Identify which cell holds the provided text, then report its [X, Y] central coordinate. 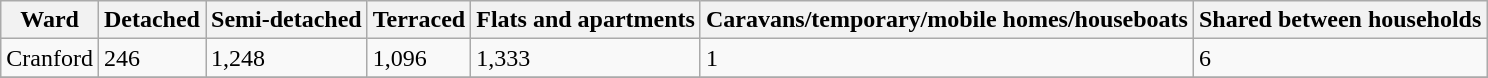
Terraced [418, 20]
Shared between households [1340, 20]
246 [152, 58]
Flats and apartments [586, 20]
Cranford [50, 58]
Ward [50, 20]
1,248 [287, 58]
1,333 [586, 58]
Detached [152, 20]
6 [1340, 58]
Semi-detached [287, 20]
1 [946, 58]
1,096 [418, 58]
Caravans/temporary/mobile homes/houseboats [946, 20]
